Pinpoint the cell where the given text exists, returning its [X, Y] midpoint coordinate. 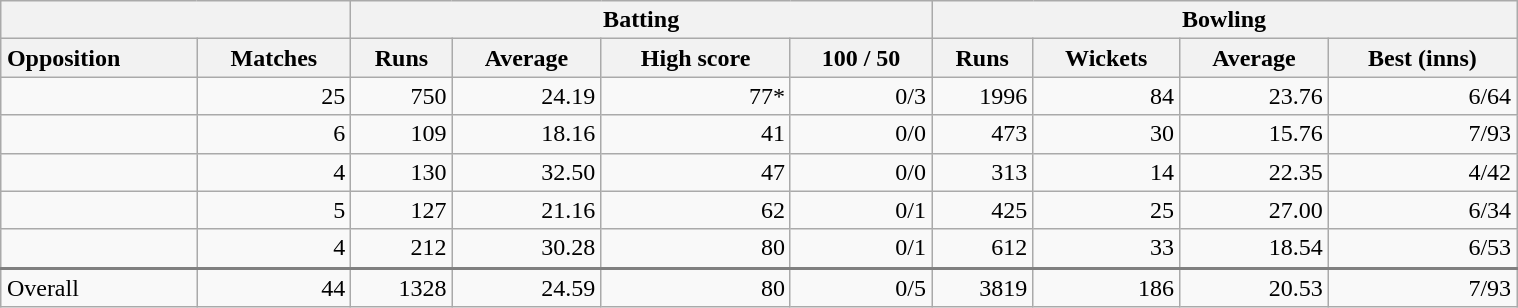
130 [402, 172]
14 [1106, 172]
62 [696, 210]
425 [982, 210]
32.50 [526, 172]
1996 [982, 96]
186 [1106, 288]
84 [1106, 96]
22.35 [1254, 172]
23.76 [1254, 96]
1328 [402, 288]
3819 [982, 288]
18.54 [1254, 248]
100 / 50 [860, 58]
Overall [99, 288]
30 [1106, 134]
0/5 [860, 288]
24.19 [526, 96]
20.53 [1254, 288]
24.59 [526, 288]
750 [402, 96]
Wickets [1106, 58]
30.28 [526, 248]
18.16 [526, 134]
6/34 [1422, 210]
0/3 [860, 96]
Best (inns) [1422, 58]
109 [402, 134]
Batting [642, 20]
Opposition [99, 58]
473 [982, 134]
47 [696, 172]
6/64 [1422, 96]
77* [696, 96]
15.76 [1254, 134]
5 [274, 210]
41 [696, 134]
Matches [274, 58]
127 [402, 210]
212 [402, 248]
313 [982, 172]
6/53 [1422, 248]
44 [274, 288]
21.16 [526, 210]
6 [274, 134]
Bowling [1224, 20]
612 [982, 248]
33 [1106, 248]
4/42 [1422, 172]
27.00 [1254, 210]
High score [696, 58]
